Detect which cell encompasses the target text, then output its [x, y] center coordinate. 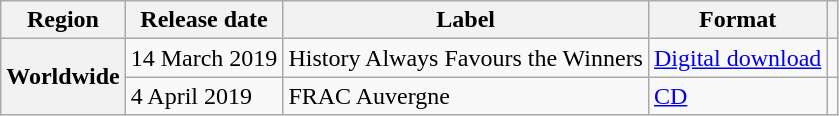
Format [737, 20]
Worldwide [63, 77]
Release date [204, 20]
14 March 2019 [204, 58]
Region [63, 20]
FRAC Auvergne [466, 96]
Digital download [737, 58]
4 April 2019 [204, 96]
Label [466, 20]
History Always Favours the Winners [466, 58]
CD [737, 96]
